Search for the cell housing the specified text and yield its [x, y] center coordinate. 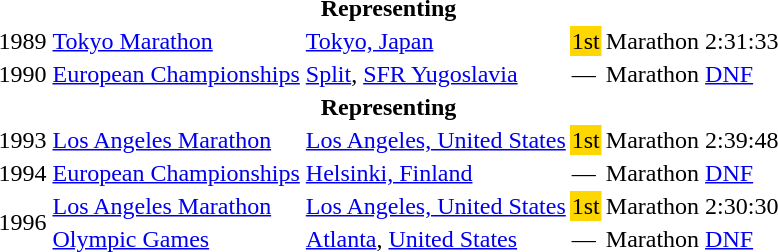
Tokyo, Japan [436, 41]
Split, SFR Yugoslavia [436, 74]
Helsinki, Finland [436, 173]
Tokyo Marathon [176, 41]
